Output the (x, y) coordinate of the center of the cell containing the given text.  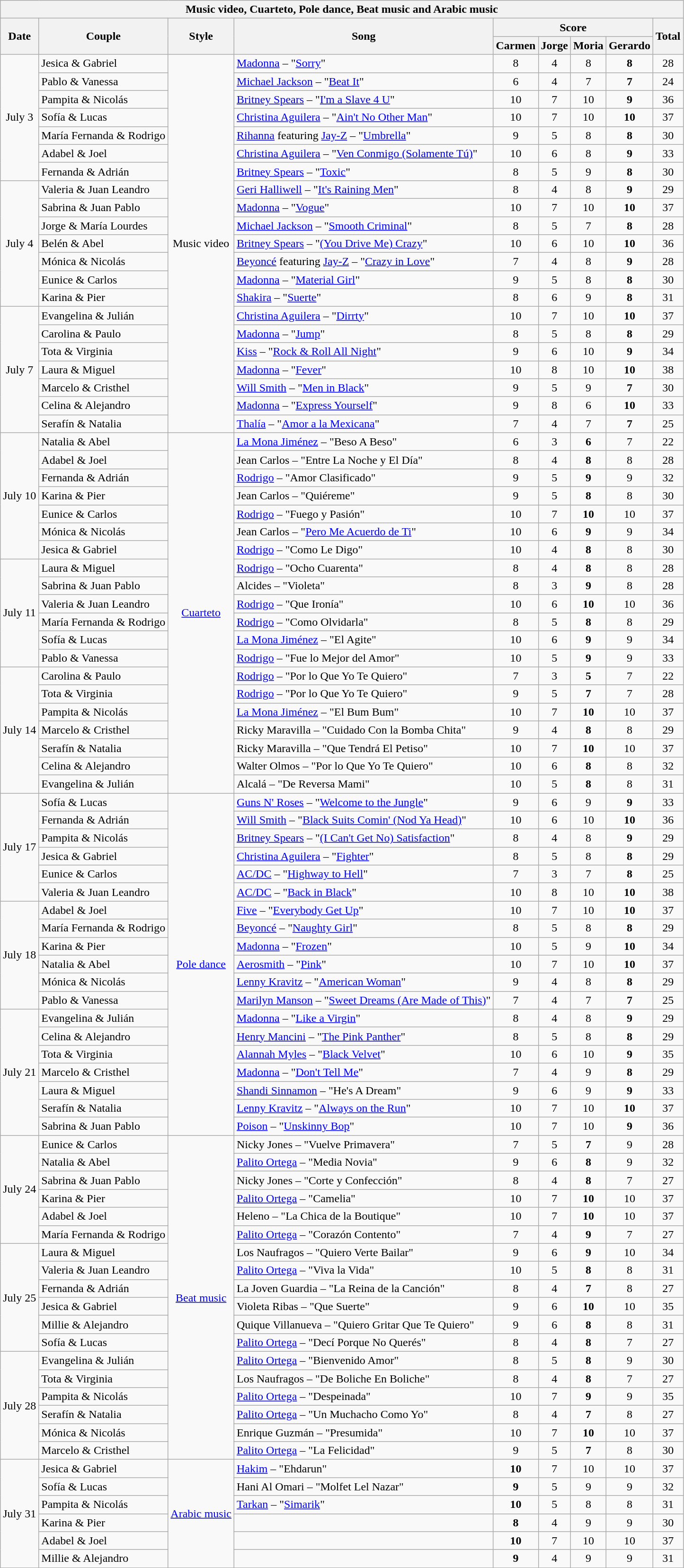
Alcalá – "De Reversa Mami" (364, 784)
Guns N' Roses – "Welcome to the Jungle" (364, 802)
Song (364, 36)
Five – "Everybody Get Up" (364, 910)
Ricky Maravilla – "Que Tendrá El Petiso" (364, 748)
July 10 (20, 496)
Rodrigo – "Que Ironía" (364, 604)
Palito Ortega – "Corazón Contento" (364, 1234)
Jean Carlos – "Entre La Noche y El Día" (364, 460)
Rodrigo – "Amor Clasificado" (364, 478)
Beat music (201, 1298)
July 21 (20, 1072)
Madonna – "Express Yourself" (364, 406)
Christina Aguilera – "Ain't No Other Man" (364, 117)
Madonna – "Sorry" (364, 63)
Poison – "Unskinny Bop" (364, 1126)
Tarkan – "Simarik" (364, 1505)
Shandi Sinnamon – "He's A Dream" (364, 1090)
Madonna – "Vogue" (364, 207)
Rodrigo – "Ocho Cuarenta" (364, 568)
Ricky Maravilla – "Cuidado Con la Bomba Chita" (364, 730)
Alannah Myles – "Black Velvet" (364, 1054)
Moria (588, 45)
Los Naufragos – "De Boliche En Boliche" (364, 1379)
Beyoncé featuring Jay-Z – "Crazy in Love" (364, 262)
Madonna – "Jump" (364, 334)
La Mona Jiménez – "Beso A Beso" (364, 442)
Madonna – "Frozen" (364, 946)
Palito Ortega – "Camelia" (364, 1198)
July 7 (20, 370)
Carmen (516, 45)
Nicky Jones – "Corte y Confección" (364, 1180)
July 28 (20, 1405)
Pole dance (201, 965)
Britney Spears – "(I Can't Get No) Satisfaction" (364, 838)
Walter Olmos – "Por lo Que Yo Te Quiero" (364, 766)
Christina Aguilera – "Fighter" (364, 856)
Will Smith – "Men in Black" (364, 388)
Lenny Kravitz – "Always on the Run" (364, 1108)
La Mona Jiménez – "El Agite" (364, 640)
Britney Spears – "Toxic" (364, 171)
Couple (103, 36)
Madonna – "Fever" (364, 370)
Palito Ortega – "Viva la Vida" (364, 1270)
Jorge & María Lourdes (103, 226)
Quique Villanueva – "Quiero Gritar Que Te Quiero" (364, 1324)
Nicky Jones – "Vuelve Primavera" (364, 1144)
Palito Ortega – "Bienvenido Amor" (364, 1360)
Arabic music (201, 1514)
La Mona Jiménez – "El Bum Bum" (364, 712)
Madonna – "Material Girl" (364, 280)
Christina Aguilera – "Dirrty" (364, 316)
Britney Spears – "(You Drive Me) Crazy" (364, 244)
Will Smith – "Black Suits Comin' (Nod Ya Head)" (364, 820)
Jean Carlos – "Pero Me Acuerdo de Ti" (364, 532)
July 25 (20, 1297)
Jorge (554, 45)
Shakira – "Suerte" (364, 298)
July 3 (20, 117)
Henry Mancini – "The Pink Panther" (364, 1036)
July 4 (20, 243)
July 24 (20, 1189)
Palito Ortega – "Decí Porque No Querés" (364, 1342)
Alcides – "Violeta" (364, 586)
Score (573, 27)
July 11 (20, 613)
Geri Halliwell – "It's Raining Men" (364, 189)
Violeta Ribas – "Que Suerte" (364, 1306)
Aerosmith – "Pink" (364, 964)
Cuarteto (201, 612)
July 17 (20, 847)
Palito Ortega – "La Felicidad" (364, 1451)
AC/DC – "Highway to Hell" (364, 874)
Palito Ortega – "Despeinada" (364, 1397)
Total (668, 36)
Lenny Kravitz – "American Woman" (364, 982)
Rihanna featuring Jay-Z – "Umbrella" (364, 135)
Madonna – "Like a Virgin" (364, 1018)
Michael Jackson – "Smooth Criminal" (364, 226)
Hakim – "Ehdarun" (364, 1469)
Beyoncé – "Naughty Girl" (364, 928)
Style (201, 36)
Music video, Cuarteto, Pole dance, Beat music and Arabic music (342, 9)
Music video (201, 243)
Enrique Guzmán – "Presumida" (364, 1433)
Rodrigo – "Como Le Digo" (364, 550)
Date (20, 36)
Jean Carlos – "Quiéreme" (364, 496)
July 31 (20, 1514)
Thalía – "Amor a la Mexicana" (364, 424)
Rodrigo – "Fue lo Mejor del Amor" (364, 658)
Palito Ortega – "Media Novia" (364, 1162)
AC/DC – "Back in Black" (364, 892)
Heleno – "La Chica de la Boutique" (364, 1216)
Kiss – "Rock & Roll All Night" (364, 352)
24 (668, 81)
Britney Spears – "I'm a Slave 4 U" (364, 99)
Gerardo (630, 45)
Belén & Abel (103, 244)
Rodrigo – "Como Olvidarla" (364, 622)
Palito Ortega – "Un Muchacho Como Yo" (364, 1415)
Marilyn Manson – "Sweet Dreams (Are Made of This)" (364, 1000)
July 18 (20, 955)
La Joven Guardia – "La Reina de la Canción" (364, 1288)
Christina Aguilera – "Ven Conmigo (Solamente Tú)" (364, 153)
Hani Al Omari – "Molfet Lel Nazar" (364, 1487)
Los Naufragos – "Quiero Verte Bailar" (364, 1252)
Rodrigo – "Fuego y Pasión" (364, 514)
July 14 (20, 730)
Michael Jackson – "Beat It" (364, 81)
Madonna – "Don't Tell Me" (364, 1072)
